Capture the cell that displays the provided text and extract its [X, Y] central coordinate. 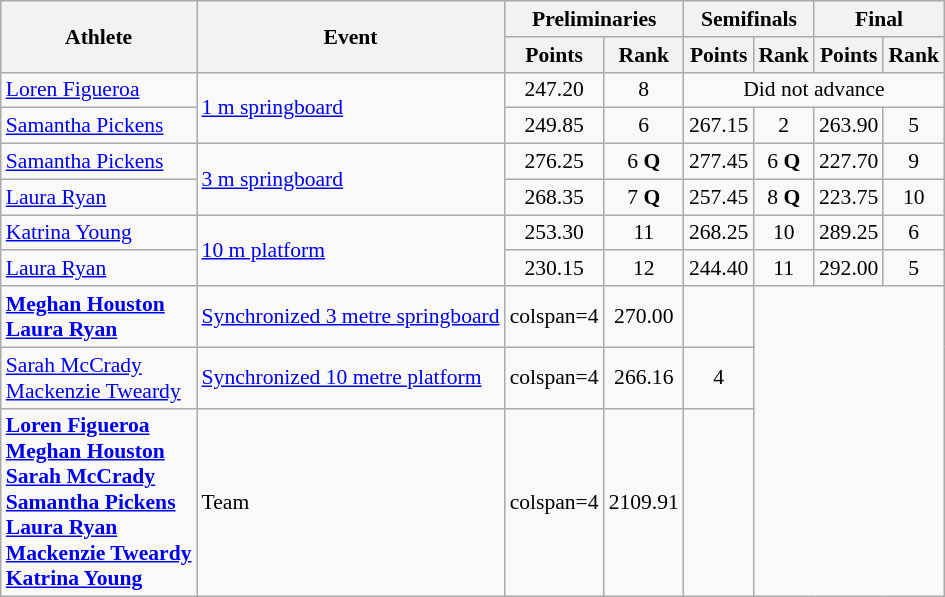
12 [644, 269]
223.75 [848, 197]
Athlete [99, 36]
Team [351, 502]
Katrina Young [99, 233]
249.85 [554, 126]
8 [644, 90]
268.25 [718, 233]
227.70 [848, 162]
263.90 [848, 126]
1 m springboard [351, 108]
2109.91 [644, 502]
277.45 [718, 162]
Synchronized 10 metre platform [351, 378]
Synchronized 3 metre springboard [351, 316]
230.15 [554, 269]
Preliminaries [594, 19]
2 [784, 126]
289.25 [848, 233]
3 m springboard [351, 180]
8 Q [784, 197]
7 Q [644, 197]
257.45 [718, 197]
Loren Figueroa Meghan Houston Sarah McCrady Samantha Pickens Laura Ryan Mackenzie Tweardy Katrina Young [99, 502]
Did not advance [814, 90]
253.30 [554, 233]
Final [879, 19]
244.40 [718, 269]
Sarah McCrady Mackenzie Tweardy [99, 378]
Loren Figueroa [99, 90]
4 [718, 378]
267.15 [718, 126]
276.25 [554, 162]
Event [351, 36]
266.16 [644, 378]
268.35 [554, 197]
292.00 [848, 269]
270.00 [644, 316]
10 m platform [351, 250]
Meghan Houston Laura Ryan [99, 316]
247.20 [554, 90]
Semifinals [749, 19]
9 [914, 162]
